Identify which cell holds the provided text, then report its [x, y] central coordinate. 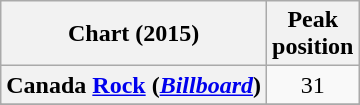
Canada Rock (Billboard) [134, 85]
Chart (2015) [134, 34]
31 [313, 85]
Peakposition [313, 34]
